Find where the given text appears and provide that cell's center as (X, Y) coordinate. 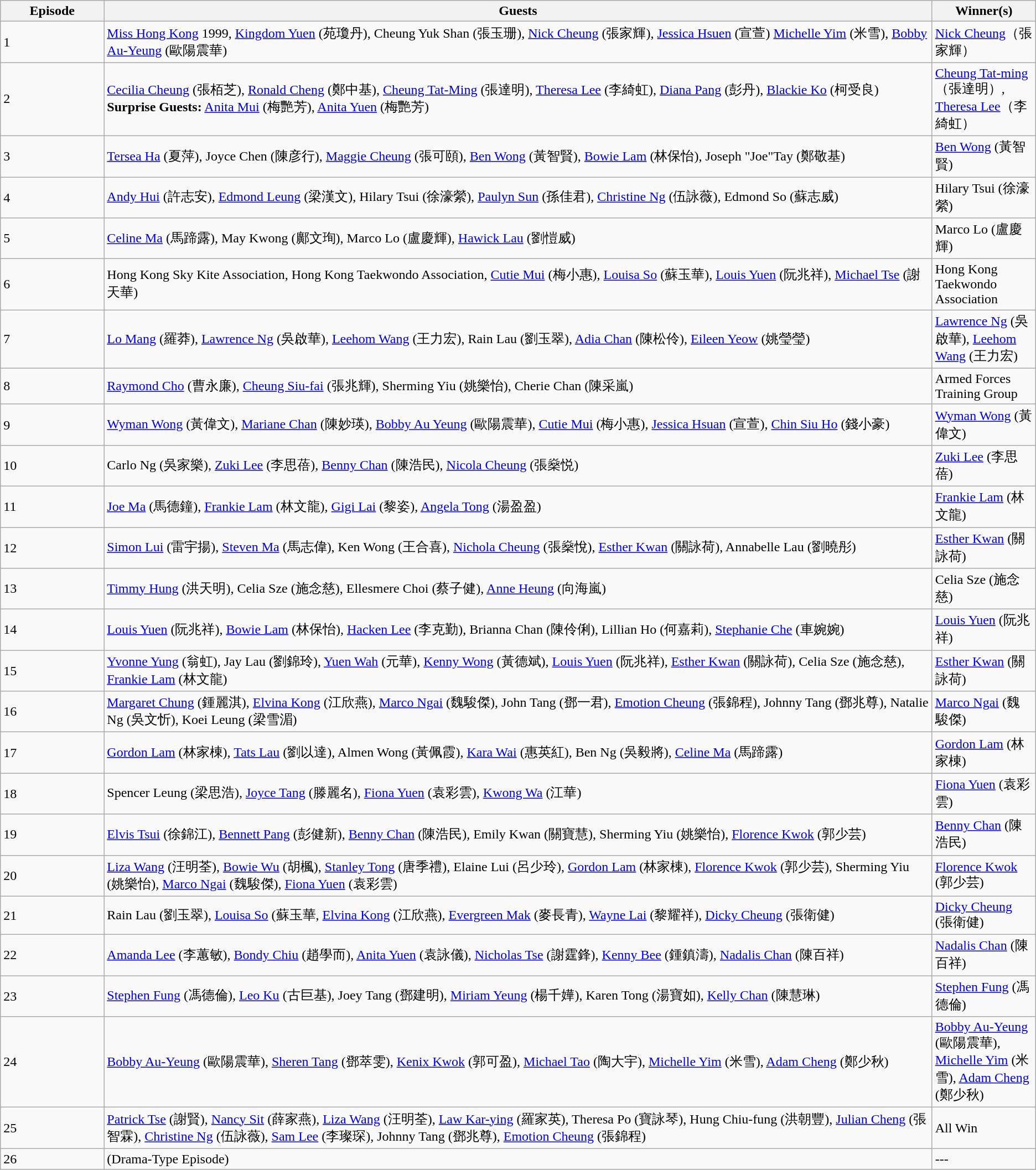
Joe Ma (馬德鐘), Frankie Lam (林文龍), Gigi Lai (黎姿), Angela Tong (湯盈盈) (518, 506)
23 (52, 996)
Cheung Tat-ming（張達明）, Theresa Lee（李綺虹） (984, 100)
25 (52, 1128)
22 (52, 955)
Gordon Lam (林家棟) (984, 753)
10 (52, 465)
1 (52, 42)
Louis Yuen (阮兆祥) (984, 630)
21 (52, 915)
Armed Forces Training Group (984, 386)
Zuki Lee (李思蓓) (984, 465)
Florence Kwok (郭少芸) (984, 876)
Rain Lau (劉玉翠), Louisa So (蘇玉華, Elvina Kong (江欣燕), Evergreen Mak (麥長青), Wayne Lai (黎耀祥), Dicky Cheung (張衛健) (518, 915)
13 (52, 589)
9 (52, 424)
Tersea Ha (夏萍), Joyce Chen (陳彦行), Maggie Cheung (張可頤), Ben Wong (黃智賢), Bowie Lam (林保怡), Joseph "Joe"Tay (鄭敬基) (518, 156)
Miss Hong Kong 1999, Kingdom Yuen (苑瓊丹), Cheung Yuk Shan (張玉珊), Nick Cheung (張家輝), Jessica Hsuen (宣萱) Michelle Yim (米雪), Bobby Au-Yeung (歐陽震華) (518, 42)
Hilary Tsui (徐濠縈) (984, 198)
16 (52, 712)
Marco Lo (盧慶輝) (984, 239)
Episode (52, 11)
Hong Kong Taekwondo Association (984, 284)
8 (52, 386)
Andy Hui (許志安), Edmond Leung (梁漢文), Hilary Tsui (徐濠縈), Paulyn Sun (孫佳君), Christine Ng (伍詠薇), Edmond So (蘇志威) (518, 198)
17 (52, 753)
Raymond Cho (曹永廉), Cheung Siu-fai (張兆輝), Sherming Yiu (姚樂怡), Cherie Chan (陳采嵐) (518, 386)
Bobby Au-Yeung (歐陽震華), Sheren Tang (鄧萃雯), Kenix Kwok (郭可盈), Michael Tao (陶大宇), Michelle Yim (米雪), Adam Cheng (鄭少秋) (518, 1062)
4 (52, 198)
7 (52, 339)
2 (52, 100)
All Win (984, 1128)
Ben Wong (黃智賢) (984, 156)
Celine Ma (馬蹄露), May Kwong (鄺文珣), Marco Lo (盧慶輝), Hawick Lau (劉愷威) (518, 239)
Carlo Ng (吳家樂), Zuki Lee (李思蓓), Benny Chan (陳浩民), Nicola Cheung (張燊悦) (518, 465)
Winner(s) (984, 11)
Dicky Cheung (張衛健) (984, 915)
Marco Ngai (魏駿傑) (984, 712)
Stephen Fung (馮德倫) (984, 996)
(Drama-Type Episode) (518, 1159)
Spencer Leung (梁思浩), Joyce Tang (滕麗名), Fiona Yuen (袁彩雲), Kwong Wa (江華) (518, 794)
26 (52, 1159)
Fiona Yuen (袁彩雲) (984, 794)
Frankie Lam (林文龍) (984, 506)
--- (984, 1159)
Amanda Lee (李蕙敏), Bondy Chiu (趙學而), Anita Yuen (袁詠儀), Nicholas Tse (謝霆鋒), Kenny Bee (鍾鎮濤), Nadalis Chan (陳百祥) (518, 955)
15 (52, 671)
20 (52, 876)
Bobby Au-Yeung (歐陽震華), Michelle Yim (米雪), Adam Cheng (鄭少秋) (984, 1062)
Celia Sze (施念慈) (984, 589)
Benny Chan (陳浩民) (984, 835)
24 (52, 1062)
3 (52, 156)
Stephen Fung (馮德倫), Leo Ku (古巨基), Joey Tang (鄧建明), Miriam Yeung (楊千嬅), Karen Tong (湯寶如), Kelly Chan (陳慧琳) (518, 996)
Nadalis Chan (陳百祥) (984, 955)
Hong Kong Sky Kite Association, Hong Kong Taekwondo Association, Cutie Mui (梅小惠), Louisa So (蘇玉華), Louis Yuen (阮兆祥), Michael Tse (謝天華) (518, 284)
Wyman Wong (黃偉文), Mariane Chan (陳妙瑛), Bobby Au Yeung (歐陽震華), Cutie Mui (梅小惠), Jessica Hsuan (宣萱), Chin Siu Ho (錢小豪) (518, 424)
12 (52, 547)
Wyman Wong (黃偉文) (984, 424)
6 (52, 284)
Guests (518, 11)
19 (52, 835)
Timmy Hung (洪天明), Celia Sze (施念慈), Ellesmere Choi (蔡子健), Anne Heung (向海嵐) (518, 589)
Nick Cheung（張家輝） (984, 42)
Simon Lui (雷宇揚), Steven Ma (馬志偉), Ken Wong (王合喜), Nichola Cheung (張燊悅), Esther Kwan (關詠荷), Annabelle Lau (劉曉彤) (518, 547)
5 (52, 239)
Lawrence Ng (吳啟華), Leehom Wang (王力宏) (984, 339)
14 (52, 630)
18 (52, 794)
Louis Yuen (阮兆祥), Bowie Lam (林保怡), Hacken Lee (李克勤), Brianna Chan (陳伶俐), Lillian Ho (何嘉莉), Stephanie Che (車婉婉) (518, 630)
11 (52, 506)
Elvis Tsui (徐錦江), Bennett Pang (彭健新), Benny Chan (陳浩民), Emily Kwan (關寶慧), Sherming Yiu (姚樂怡), Florence Kwok (郭少芸) (518, 835)
Yvonne Yung (翁虹), Jay Lau (劉錦玲), Yuen Wah (元華), Kenny Wong (黃德斌), Louis Yuen (阮兆祥), Esther Kwan (關詠荷), Celia Sze (施念慈), Frankie Lam (林文龍) (518, 671)
Gordon Lam (林家棟), Tats Lau (劉以達), Almen Wong (黃佩霞), Kara Wai (惠英紅), Ben Ng (吳毅將), Celine Ma (馬蹄露) (518, 753)
Lo Mang (羅莽), Lawrence Ng (吳啟華), Leehom Wang (王力宏), Rain Lau (劉玉翠), Adia Chan (陳松伶), Eileen Yeow (姚瑩瑩) (518, 339)
